Locate the cell with the specified text and output its [X, Y] center coordinate. 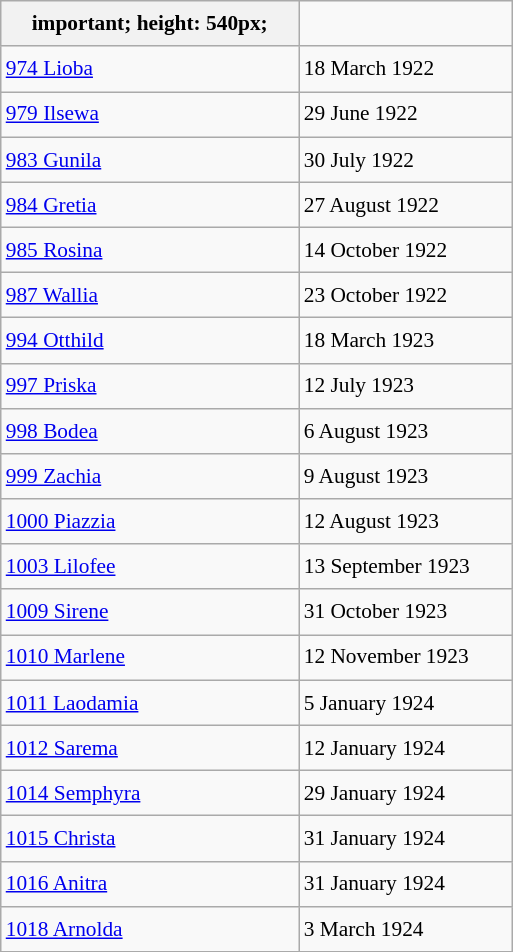
983 Gunila [150, 160]
987 Wallia [150, 296]
18 March 1922 [406, 68]
1012 Sarema [150, 748]
12 July 1923 [406, 386]
1014 Semphyra [150, 792]
18 March 1923 [406, 340]
1015 Christa [150, 838]
1010 Marlene [150, 658]
12 January 1924 [406, 748]
998 Bodea [150, 430]
30 July 1922 [406, 160]
999 Zachia [150, 476]
997 Priska [150, 386]
23 October 1922 [406, 296]
984 Gretia [150, 204]
31 October 1923 [406, 612]
27 August 1922 [406, 204]
994 Otthild [150, 340]
9 August 1923 [406, 476]
1009 Sirene [150, 612]
1003 Lilofee [150, 566]
6 August 1923 [406, 430]
12 August 1923 [406, 522]
979 Ilsewa [150, 114]
important; height: 540px; [150, 24]
29 June 1922 [406, 114]
985 Rosina [150, 250]
3 March 1924 [406, 928]
12 November 1923 [406, 658]
1016 Anitra [150, 884]
974 Lioba [150, 68]
1018 Arnolda [150, 928]
5 January 1924 [406, 702]
14 October 1922 [406, 250]
29 January 1924 [406, 792]
13 September 1923 [406, 566]
1011 Laodamia [150, 702]
1000 Piazzia [150, 522]
